From the cell containing the given text, extract its center point as [x, y] coordinate. 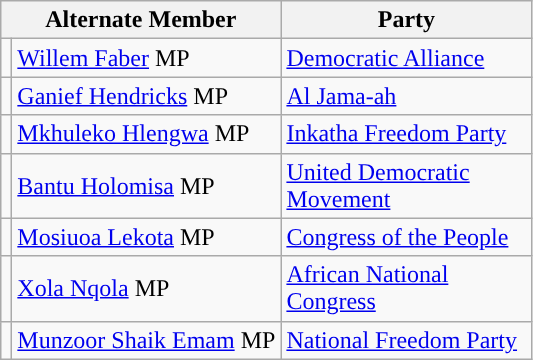
Mkhuleko Hlengwa MP [146, 134]
Inkatha Freedom Party [406, 134]
Bantu Holomisa MP [146, 186]
Mosiuoa Lekota MP [146, 237]
African National Congress [406, 288]
Munzoor Shaik Emam MP [146, 340]
Party [406, 20]
Willem Faber MP [146, 58]
Congress of the People [406, 237]
Al Jama-ah [406, 96]
Democratic Alliance [406, 58]
United Democratic Movement [406, 186]
Alternate Member [141, 20]
Ganief Hendricks MP [146, 96]
National Freedom Party [406, 340]
Xola Nqola MP [146, 288]
